Detect which cell encompasses the target text, then output its (X, Y) center coordinate. 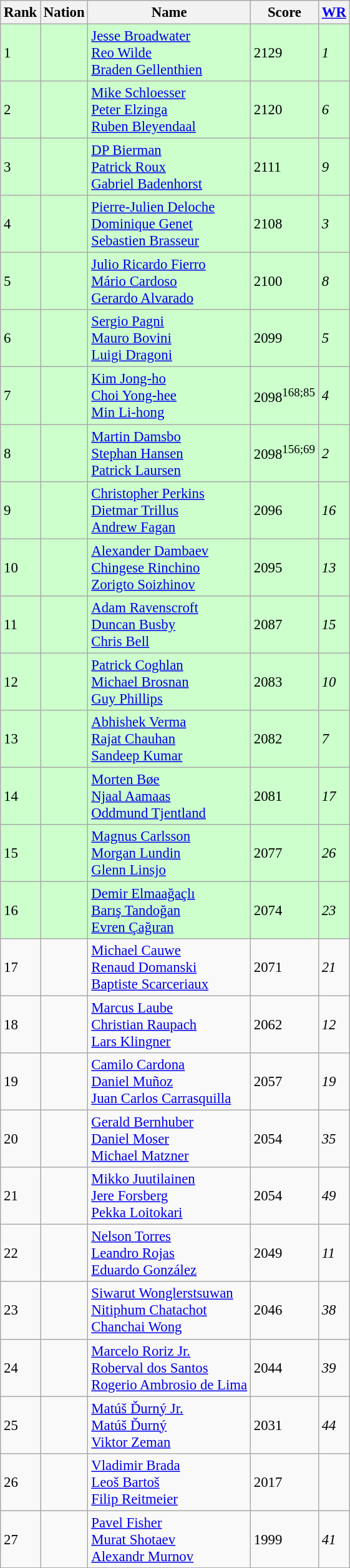
Pavel Fisher Murat Shotaev Alexandr Murnov (170, 1539)
2077 (284, 853)
Rank (21, 12)
Morten Bøe Njaal Aamaas Oddmund Tjentland (170, 796)
2087 (284, 624)
Marcelo Roriz Jr. Roberval dos Santos Rogerio Ambrosio de Lima (170, 1368)
38 (334, 1311)
49 (334, 1196)
Gerald Bernhuber Daniel Moser Michael Matzner (170, 1139)
2071 (284, 968)
2081 (284, 796)
2083 (284, 682)
Nation (64, 12)
2049 (284, 1253)
1999 (284, 1539)
Demir Elmaağaçlı Barış Tandoğan Evren Çağıran (170, 910)
Marcus Laube Christian Raupach Lars Klingner (170, 1025)
2082 (284, 739)
2120 (284, 110)
27 (21, 1539)
2100 (284, 282)
Nelson Torres Leandro Rojas Eduardo González (170, 1253)
Matúš Ďurný Jr. Matúš Ďurný Viktor Zeman (170, 1425)
Name (170, 12)
Adam Ravenscroft Duncan Busby Chris Bell (170, 624)
2074 (284, 910)
Martin Damsbo Stephan Hansen Patrick Laursen (170, 453)
14 (21, 796)
2095 (284, 567)
Alexander Dambaev Chingese Rinchino Zorigto Soizhinov (170, 567)
Patrick Coghlan Michael Brosnan Guy Phillips (170, 682)
Mike Schloesser Peter Elzinga Ruben Bleyendaal (170, 110)
2129 (284, 53)
2062 (284, 1025)
Michael Cauwe Renaud Domanski Baptiste Scarceriaux (170, 968)
2099 (284, 338)
Pierre-Julien Deloche Dominique Genet Sebastien Brasseur (170, 224)
Jesse Broadwater Reo Wilde Braden Gellenthien (170, 53)
Mikko Juutilainen Jere Forsberg Pekka Loitokari (170, 1196)
20 (21, 1139)
2031 (284, 1425)
Abhishek Verma Rajat Chauhan Sandeep Kumar (170, 739)
Score (284, 12)
2017 (284, 1482)
WR (334, 12)
2098156;69 (284, 453)
2057 (284, 1082)
2108 (284, 224)
Vladimir Brada Leoš Bartoš Filip Reitmeier (170, 1482)
DP Bierman Patrick Roux Gabriel Badenhorst (170, 167)
41 (334, 1539)
Siwarut Wonglerstsuwan Nitiphum Chatachot Chanchai Wong (170, 1311)
24 (21, 1368)
2096 (284, 510)
Camilo Cardona Daniel Muñoz Juan Carlos Carrasquilla (170, 1082)
18 (21, 1025)
2111 (284, 167)
44 (334, 1425)
Kim Jong-ho Choi Yong-hee Min Li-hong (170, 396)
2098168;85 (284, 396)
39 (334, 1368)
35 (334, 1139)
2046 (284, 1311)
2044 (284, 1368)
25 (21, 1425)
Julio Ricardo Fierro Mário Cardoso Gerardo Alvarado (170, 282)
Christopher Perkins Dietmar Trillus Andrew Fagan (170, 510)
22 (21, 1253)
Magnus Carlsson Morgan Lundin Glenn Linsjo (170, 853)
Sergio Pagni Mauro Bovini Luigi Dragoni (170, 338)
